Output the [x, y] coordinate of the center of the cell containing the given text.  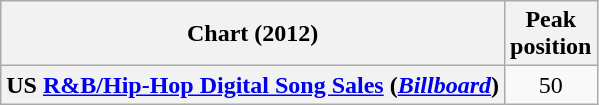
50 [551, 85]
Chart (2012) [253, 34]
US R&B/Hip-Hop Digital Song Sales (Billboard) [253, 85]
Peakposition [551, 34]
